Output the [X, Y] coordinate of the center of the cell containing the given text.  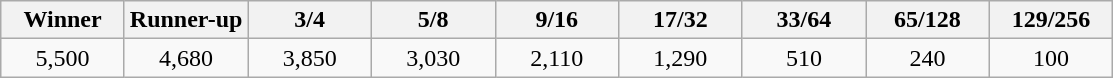
129/256 [1051, 20]
510 [804, 58]
5/8 [433, 20]
2,110 [557, 58]
240 [928, 58]
33/64 [804, 20]
9/16 [557, 20]
100 [1051, 58]
1,290 [681, 58]
5,500 [63, 58]
Runner-up [186, 20]
17/32 [681, 20]
4,680 [186, 58]
3,030 [433, 58]
Winner [63, 20]
65/128 [928, 20]
3,850 [310, 58]
3/4 [310, 20]
